Capture the cell that displays the provided text and extract its [x, y] central coordinate. 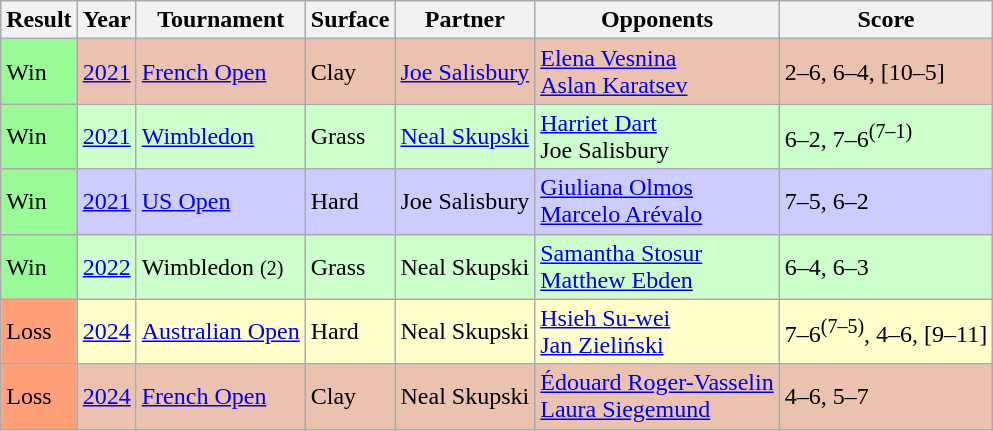
2022 [106, 266]
Year [106, 20]
Result [39, 20]
Wimbledon [220, 136]
2–6, 6–4, [10–5] [886, 72]
6–4, 6–3 [886, 266]
Opponents [658, 20]
4–6, 5–7 [886, 396]
Tournament [220, 20]
6–2, 7–6(7–1) [886, 136]
US Open [220, 202]
Elena Vesnina Aslan Karatsev [658, 72]
7–6(7–5), 4–6, [9–11] [886, 332]
Partner [465, 20]
Surface [350, 20]
Giuliana Olmos Marcelo Arévalo [658, 202]
Édouard Roger-Vasselin Laura Siegemund [658, 396]
7–5, 6–2 [886, 202]
Samantha Stosur Matthew Ebden [658, 266]
Score [886, 20]
Hsieh Su-wei Jan Zieliński [658, 332]
Australian Open [220, 332]
Wimbledon (2) [220, 266]
Harriet Dart Joe Salisbury [658, 136]
